Output the (X, Y) coordinate of the center of the cell containing the given text.  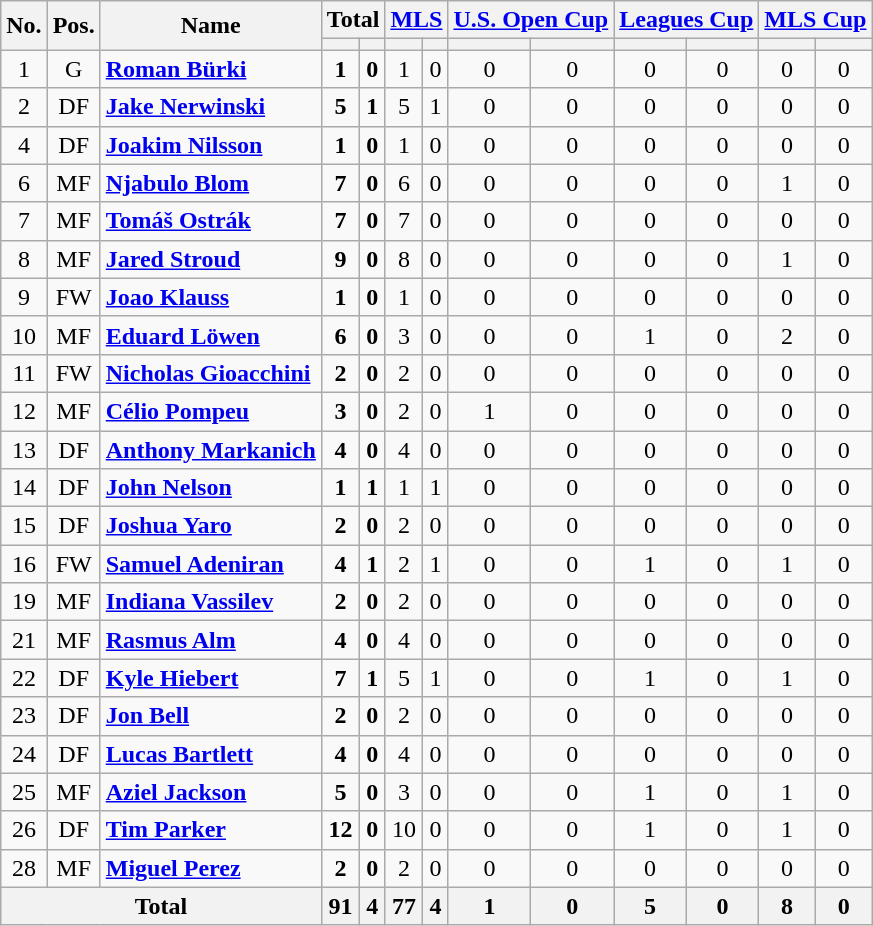
Tim Parker (210, 830)
MLS Cup (816, 20)
23 (24, 716)
28 (24, 868)
Njabulo Blom (210, 183)
Tomáš Ostrák (210, 221)
25 (24, 792)
91 (340, 906)
No. (24, 26)
Kyle Hiebert (210, 678)
John Nelson (210, 488)
Jon Bell (210, 716)
16 (24, 564)
G (74, 69)
19 (24, 602)
22 (24, 678)
Joao Klauss (210, 297)
Pos. (74, 26)
24 (24, 754)
Célio Pompeu (210, 411)
Leagues Cup (686, 20)
Indiana Vassilev (210, 602)
77 (404, 906)
Eduard Löwen (210, 335)
11 (24, 373)
Lucas Bartlett (210, 754)
MLS (416, 20)
Nicholas Gioacchini (210, 373)
Anthony Markanich (210, 449)
13 (24, 449)
Aziel Jackson (210, 792)
15 (24, 526)
Jake Nerwinski (210, 107)
Roman Bürki (210, 69)
Joakim Nilsson (210, 145)
U.S. Open Cup (531, 20)
Name (210, 26)
14 (24, 488)
21 (24, 640)
Jared Stroud (210, 259)
Joshua Yaro (210, 526)
Samuel Adeniran (210, 564)
Miguel Perez (210, 868)
26 (24, 830)
Rasmus Alm (210, 640)
